Return (X, Y) of the center of cell containing provided text 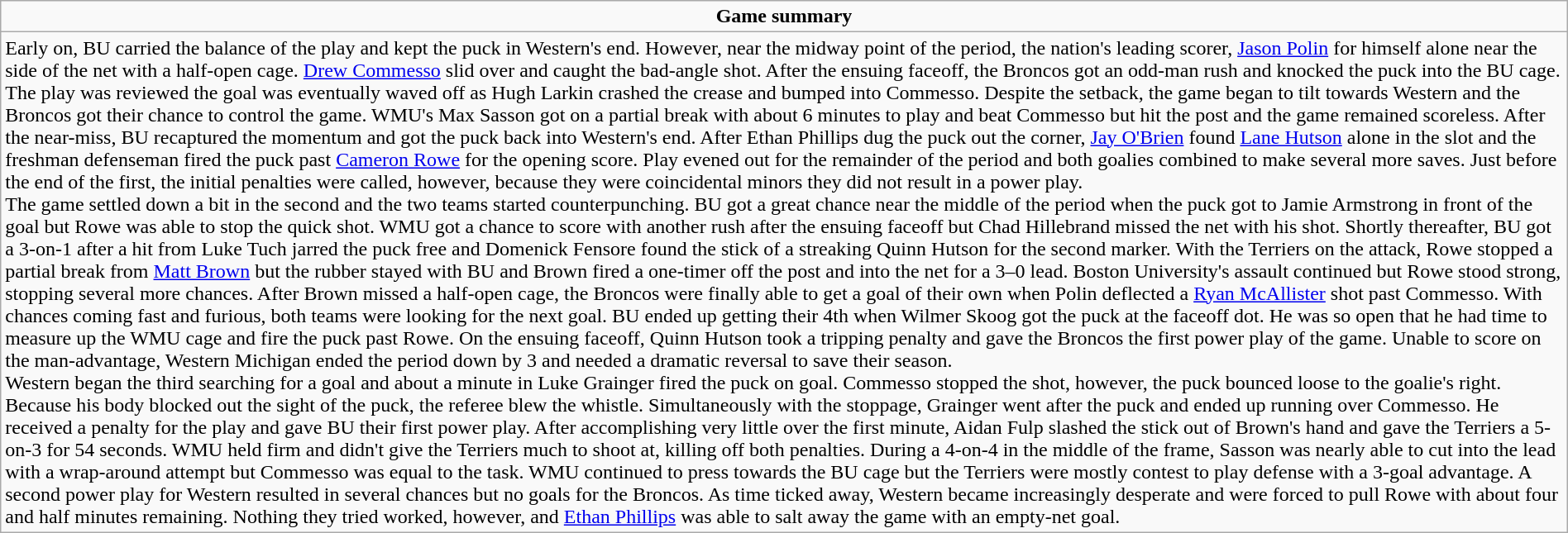
Game summary (784, 17)
